Capture the cell that displays the provided text and extract its (X, Y) central coordinate. 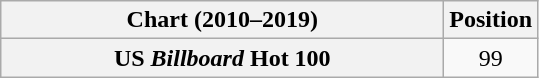
Position (491, 20)
US Billboard Hot 100 (222, 58)
99 (491, 58)
Chart (2010–2019) (222, 20)
